For the text-containing cell, return its midpoint in (X, Y) coordinate format. 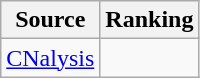
CNalysis (50, 58)
Ranking (150, 20)
Source (50, 20)
